Scan for the cell matching the given text and deliver its (X, Y) coordinate at center. 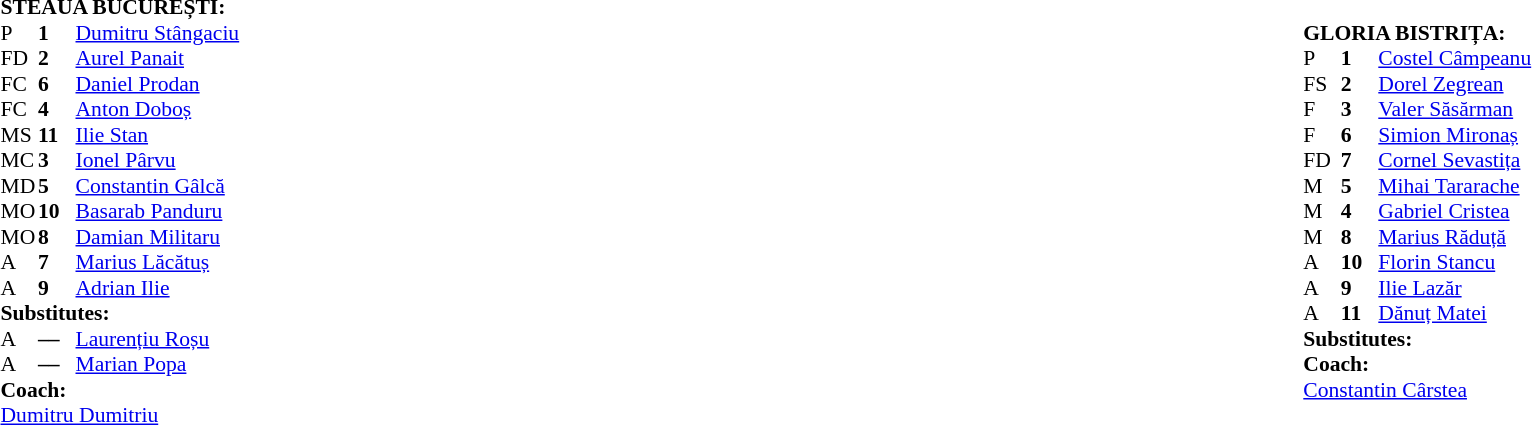
GLORIA BISTRIȚA: (1417, 33)
Costel Câmpeanu (1454, 59)
Dorel Zegrean (1454, 84)
Cornel Sevastița (1454, 161)
Dumitru Stângaciu (158, 33)
Florin Stancu (1454, 263)
Adrian Ilie (158, 288)
Marian Popa (158, 365)
FS (1322, 84)
MS (19, 135)
Daniel Prodan (158, 84)
Marius Răduță (1454, 237)
MD (19, 186)
Anton Doboș (158, 109)
Simion Mironaș (1454, 135)
Aurel Panait (158, 59)
Gabriel Cristea (1454, 211)
Dănuț Matei (1454, 313)
Mihai Tararache (1454, 186)
Constantin Cârstea (1417, 390)
Ionel Pârvu (158, 161)
MC (19, 161)
Ilie Lazăr (1454, 288)
Ilie Stan (158, 135)
Damian Militaru (158, 237)
Constantin Gâlcă (158, 186)
Marius Lăcătuș (158, 263)
Laurențiu Roșu (158, 339)
Basarab Panduru (158, 211)
Valer Săsărman (1454, 109)
